Output the (x, y) coordinate of the center of the cell containing the given text.  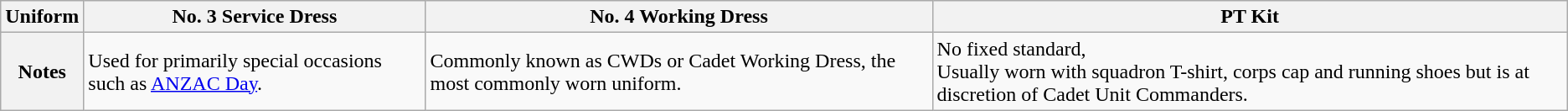
No fixed standard,Usually worn with squadron T-shirt, corps cap and running shoes but is at discretion of Cadet Unit Commanders. (1250, 71)
Used for primarily special occasions such as ANZAC Day. (255, 71)
No. 4 Working Dress (678, 17)
PT Kit (1250, 17)
Commonly known as CWDs or Cadet Working Dress, the most commonly worn uniform. (678, 71)
Uniform (42, 17)
No. 3 Service Dress (255, 17)
Notes (42, 71)
